Find where the given text appears and provide that cell's center as [x, y] coordinate. 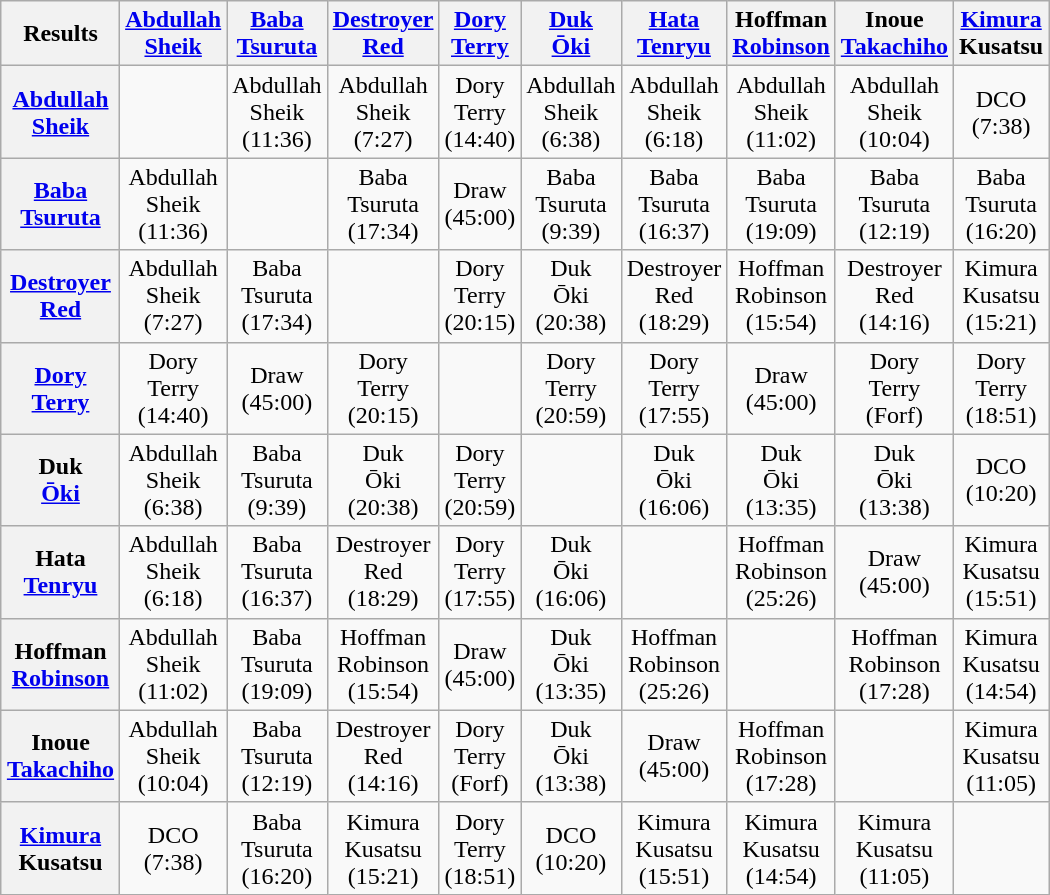
Results [60, 34]
